Pinpoint the cell where the given text exists, returning its (x, y) midpoint coordinate. 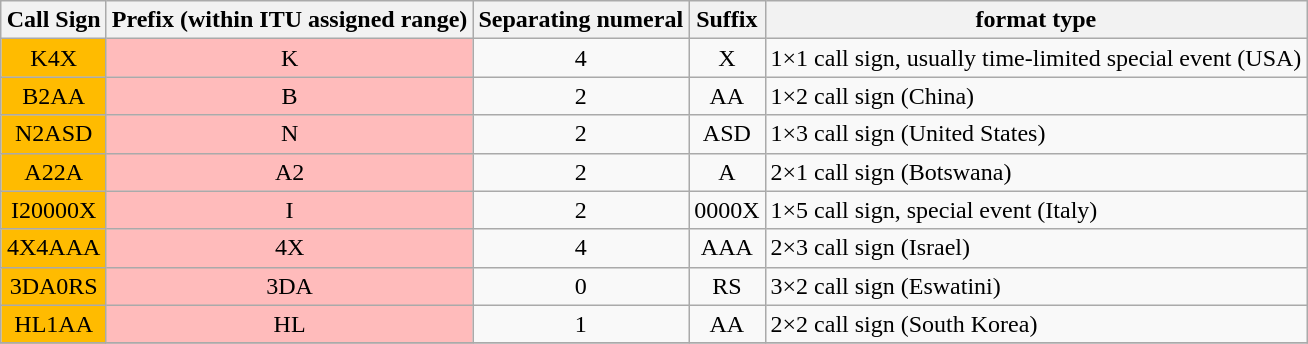
1×1 call sign, usually time-limited special event (USA) (1036, 58)
format type (1036, 20)
B2AA (54, 96)
2×2 call sign (South Korea) (1036, 324)
3DA (290, 286)
I (290, 210)
2×1 call sign (Botswana) (1036, 172)
4X4AAA (54, 248)
K (290, 58)
RS (727, 286)
A2 (290, 172)
HL (290, 324)
HL1AA (54, 324)
X (727, 58)
AAA (727, 248)
1×5 call sign, special event (Italy) (1036, 210)
ASD (727, 134)
0 (581, 286)
2×3 call sign (Israel) (1036, 248)
1×2 call sign (China) (1036, 96)
K4X (54, 58)
A22A (54, 172)
A (727, 172)
Prefix (within ITU assigned range) (290, 20)
N2ASD (54, 134)
1 (581, 324)
3DA0RS (54, 286)
1×3 call sign (United States) (1036, 134)
Suffix (727, 20)
Call Sign (54, 20)
4X (290, 248)
3×2 call sign (Eswatini) (1036, 286)
N (290, 134)
Separating numeral (581, 20)
0000X (727, 210)
I20000X (54, 210)
B (290, 96)
